Scan for the cell matching the given text and deliver its [x, y] coordinate at center. 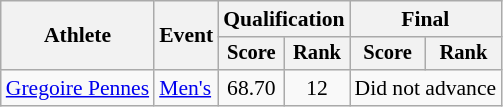
Final [426, 19]
Men's [186, 88]
Athlete [78, 36]
68.70 [251, 88]
Gregoire Pennes [78, 88]
Qualification [284, 19]
Event [186, 36]
Did not advance [426, 88]
12 [318, 88]
